Capture the cell that displays the provided text and extract its (x, y) central coordinate. 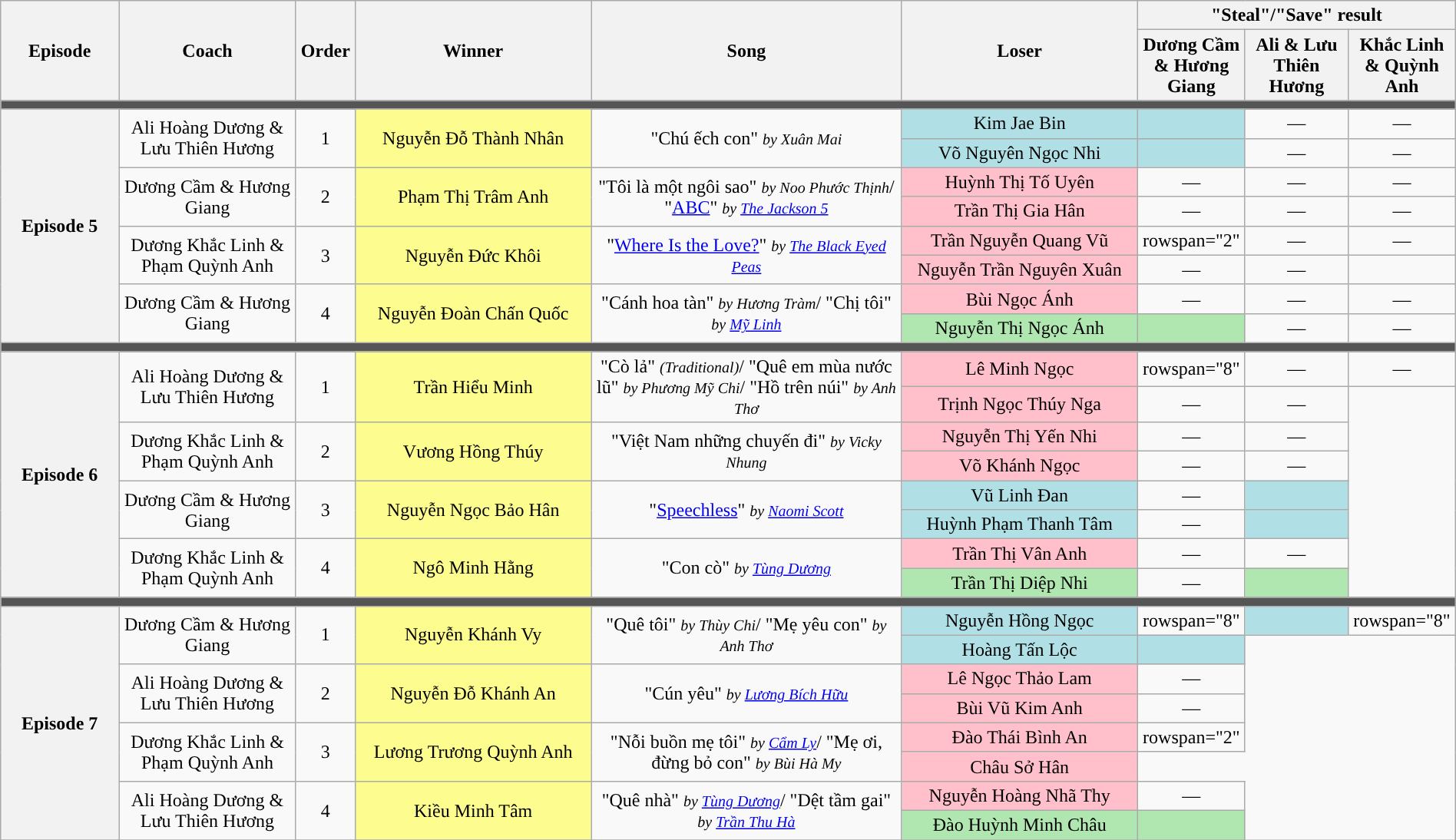
Nguyễn Trần Nguyên Xuân (1020, 270)
"Quê tôi" by Thùy Chi/ "Mẹ yêu con" by Anh Thơ (746, 635)
"Con cò" by Tùng Dương (746, 568)
Episode 6 (60, 475)
Ali & Lưu Thiên Hương (1296, 65)
"Speechless" by Naomi Scott (746, 510)
Nguyễn Đoàn Chấn Quốc (473, 313)
"Where Is the Love?" by The Black Eyed Peas (746, 255)
Trần Thị Gia Hân (1020, 211)
Châu Sở Hân (1020, 766)
Episode 5 (60, 226)
"Quê nhà" by Tùng Dương/ "Dệt tầm gai" by Trần Thu Hà (746, 810)
Winner (473, 51)
Nguyễn Đỗ Khánh An (473, 693)
Nguyễn Khánh Vy (473, 635)
Nguyễn Đức Khôi (473, 255)
"Cún yêu" by Lương Bích Hữu (746, 693)
Episode (60, 51)
Song (746, 51)
Bùi Ngọc Ánh (1020, 299)
Đào Huỳnh Minh Châu (1020, 825)
Lê Ngọc Thảo Lam (1020, 679)
Vũ Linh Đan (1020, 495)
Trần Thị Vân Anh (1020, 554)
Võ Khánh Ngọc (1020, 466)
Huỳnh Phạm Thanh Tâm (1020, 524)
Loser (1020, 51)
"Việt Nam những chuyến đi" by Vicky Nhung (746, 451)
"Tôi là một ngôi sao" by Noo Phước Thịnh/ "ABC" by The Jackson 5 (746, 197)
Phạm Thị Trâm Anh (473, 197)
Nguyễn Thị Yến Nhi (1020, 437)
Nguyễn Thị Ngọc Ánh (1020, 328)
Kim Jae Bin (1020, 124)
Kiều Minh Tâm (473, 810)
Huỳnh Thị Tố Uyên (1020, 182)
Đào Thái Bình An (1020, 737)
Nguyễn Ngọc Bảo Hân (473, 510)
Hoàng Tấn Lộc (1020, 650)
Trần Nguyễn Quang Vũ (1020, 240)
Lê Minh Ngọc (1020, 369)
Bùi Vũ Kim Anh (1020, 708)
Nguyễn Đỗ Thành Nhân (473, 138)
Nguyễn Hồng Ngọc (1020, 620)
"Nỗi buồn mẹ tôi" by Cẩm Ly/ "Mẹ ơi, đừng bỏ con" by Bùi Hà My (746, 752)
"Chú ếch con" by Xuân Mai (746, 138)
Trần Thị Diệp Nhi (1020, 583)
"Steal"/"Save" result (1297, 15)
Trần Hiểu Minh (473, 387)
Khắc Linh & Quỳnh Anh (1402, 65)
Võ Nguyên Ngọc Nhi (1020, 153)
Order (326, 51)
Coach (207, 51)
Trịnh Ngọc Thúy Nga (1020, 405)
"Cò lả" (Traditional)/ "Quê em mùa nước lũ" by Phương Mỹ Chi/ "Hồ trên núi" by Anh Thơ (746, 387)
"Cánh hoa tàn" by Hương Tràm/ "Chị tôi" by Mỹ Linh (746, 313)
Episode 7 (60, 723)
Nguyễn Hoàng Nhã Thy (1020, 795)
Lương Trương Quỳnh Anh (473, 752)
Ngô Minh Hằng (473, 568)
Vương Hồng Thúy (473, 451)
